From the cell containing the given text, extract its center point as [x, y] coordinate. 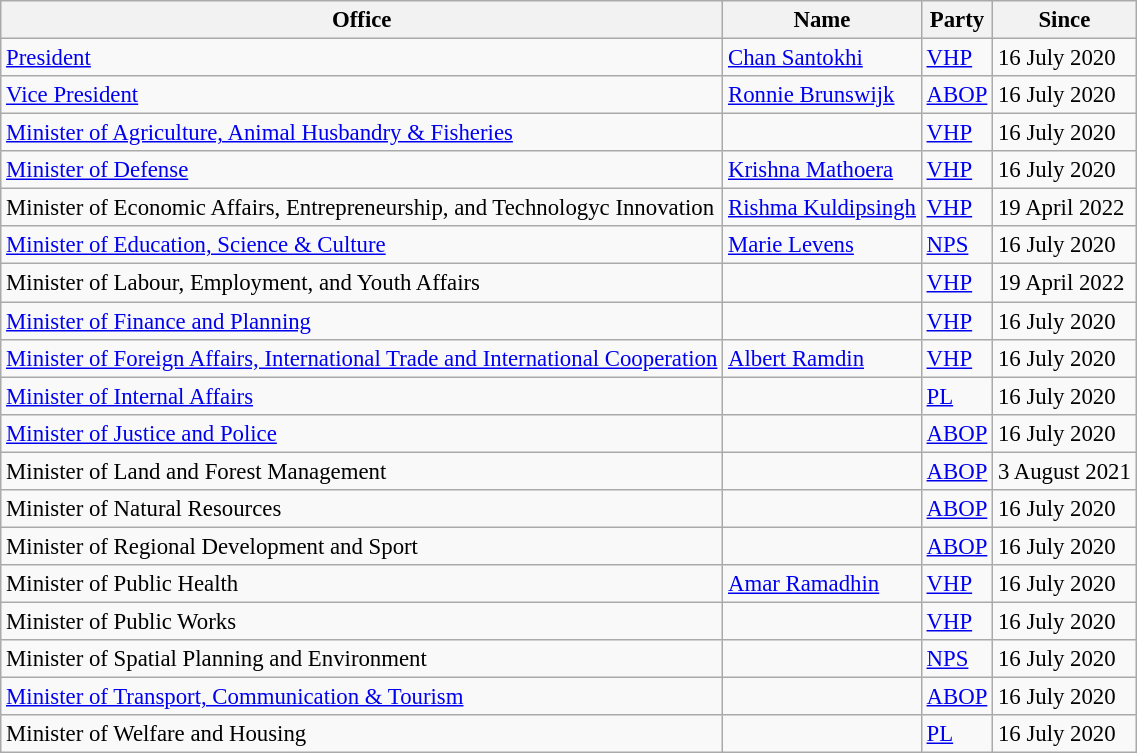
Ronnie Brunswijk [822, 95]
Party [956, 20]
3 August 2021 [1065, 471]
Minister of Foreign Affairs, International Trade and International Cooperation [362, 358]
Minister of Economic Affairs, Entrepreneurship, and Technologyc Innovation [362, 208]
Krishna Mathoera [822, 170]
Name [822, 20]
Office [362, 20]
Chan Santokhi [822, 58]
Minister of Internal Affairs [362, 396]
Minister of Spatial Planning and Environment [362, 659]
Minister of Regional Development and Sport [362, 546]
Minister of Agriculture, Animal Husbandry & Fisheries [362, 133]
Minister of Land and Forest Management [362, 471]
Minister of Public Works [362, 621]
Minister of Natural Resources [362, 509]
Marie Levens [822, 245]
Minister of Public Health [362, 584]
Minister of Labour, Employment, and Youth Affairs [362, 283]
Minister of Justice and Police [362, 433]
Vice President [362, 95]
Amar Ramadhin [822, 584]
Minister of Education, Science & Culture [362, 245]
Minister of Defense [362, 170]
Albert Ramdin [822, 358]
Rishma Kuldipsingh [822, 208]
President [362, 58]
Minister of Finance and Planning [362, 321]
Minister of Welfare and Housing [362, 734]
Minister of Transport, Communication & Tourism [362, 697]
Since [1065, 20]
